Identify which cell holds the provided text, then report its (x, y) central coordinate. 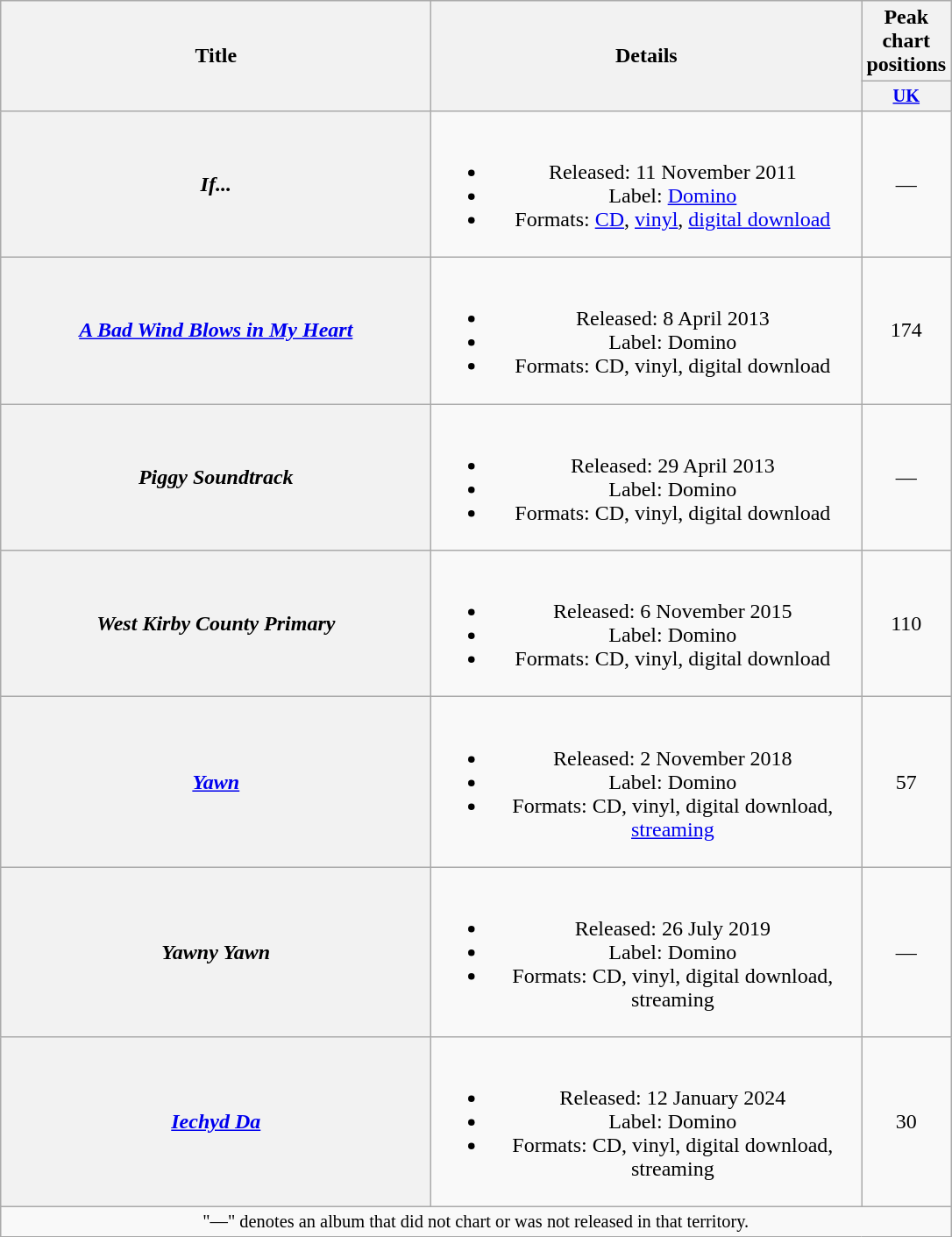
Released: 6 November 2015Label: DominoFormats: CD, vinyl, digital download (647, 624)
174 (906, 331)
Details (647, 56)
Piggy Soundtrack (216, 477)
If... (216, 184)
110 (906, 624)
Released: 8 April 2013Label: DominoFormats: CD, vinyl, digital download (647, 331)
A Bad Wind Blows in My Heart (216, 331)
Peak chart positions (906, 41)
Title (216, 56)
West Kirby County Primary (216, 624)
UK (906, 96)
Released: 11 November 2011Label: DominoFormats: CD, vinyl, digital download (647, 184)
Released: 26 July 2019Label: DominoFormats: CD, vinyl, digital download, streaming (647, 952)
Released: 2 November 2018Label: DominoFormats: CD, vinyl, digital download, streaming (647, 782)
"—" denotes an album that did not chart or was not released in that territory. (476, 1222)
57 (906, 782)
Released: 12 January 2024Label: DominoFormats: CD, vinyl, digital download, streaming (647, 1122)
Iechyd Da (216, 1122)
30 (906, 1122)
Yawn (216, 782)
Yawny Yawn (216, 952)
Released: 29 April 2013Label: DominoFormats: CD, vinyl, digital download (647, 477)
